Return [x, y] of the center of cell containing provided text 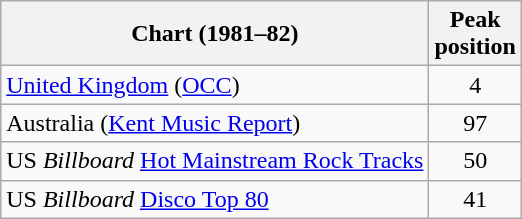
4 [475, 85]
50 [475, 161]
US Billboard Disco Top 80 [215, 199]
United Kingdom (OCC) [215, 85]
97 [475, 123]
Chart (1981–82) [215, 34]
Australia (Kent Music Report) [215, 123]
Peakposition [475, 34]
41 [475, 199]
US Billboard Hot Mainstream Rock Tracks [215, 161]
